Pinpoint the cell where the given text exists, returning its (X, Y) midpoint coordinate. 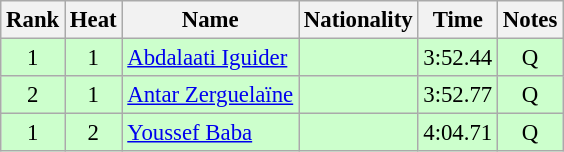
Youssef Baba (210, 133)
4:04.71 (458, 133)
3:52.44 (458, 58)
Time (458, 20)
Rank (33, 20)
Heat (94, 20)
Notes (530, 20)
Name (210, 20)
Abdalaati Iguider (210, 58)
Antar Zerguelaïne (210, 95)
Nationality (358, 20)
3:52.77 (458, 95)
